Search for the cell housing the specified text and yield its (x, y) center coordinate. 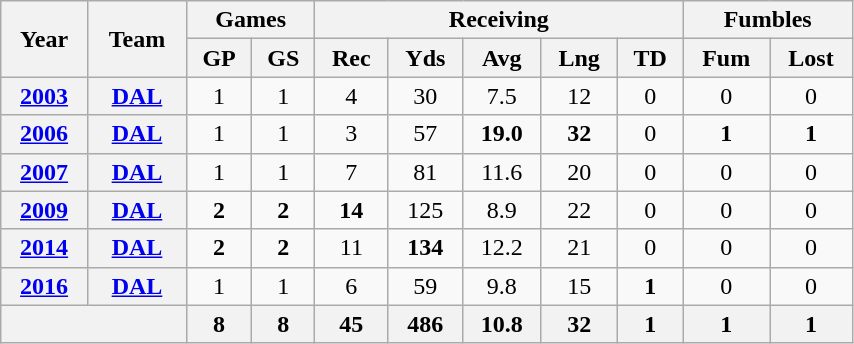
19.0 (502, 134)
Fum (726, 58)
59 (426, 286)
15 (580, 286)
7.5 (502, 96)
20 (580, 172)
57 (426, 134)
125 (426, 210)
3 (352, 134)
6 (352, 286)
Team (136, 39)
TD (650, 58)
2009 (44, 210)
12 (580, 96)
Avg (502, 58)
14 (352, 210)
11.6 (502, 172)
486 (426, 324)
2006 (44, 134)
2003 (44, 96)
10.8 (502, 324)
81 (426, 172)
11 (352, 248)
2007 (44, 172)
GS (284, 58)
GP (220, 58)
4 (352, 96)
Fumbles (768, 20)
7 (352, 172)
2016 (44, 286)
45 (352, 324)
Year (44, 39)
Yds (426, 58)
Receiving (499, 20)
2014 (44, 248)
21 (580, 248)
Rec (352, 58)
Lng (580, 58)
22 (580, 210)
30 (426, 96)
Games (251, 20)
134 (426, 248)
9.8 (502, 286)
Lost (812, 58)
12.2 (502, 248)
8.9 (502, 210)
